For the text-containing cell, return its midpoint in [x, y] coordinate format. 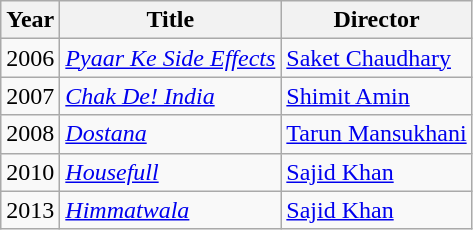
Chak De! India [170, 96]
2010 [30, 172]
Director [376, 20]
Title [170, 20]
Pyaar Ke Side Effects [170, 58]
Tarun Mansukhani [376, 134]
Saket Chaudhary [376, 58]
Housefull [170, 172]
Shimit Amin [376, 96]
2013 [30, 210]
Dostana [170, 134]
2006 [30, 58]
2008 [30, 134]
2007 [30, 96]
Year [30, 20]
Himmatwala [170, 210]
